Determine the (X, Y) coordinate at the center of the cell enclosing the given text.  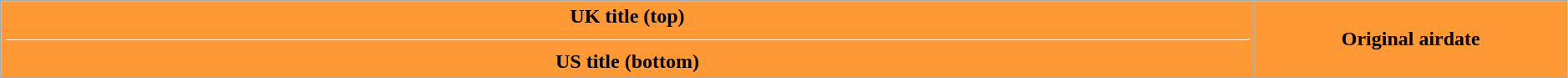
UK title (top) US title (bottom) (627, 39)
Original airdate (1410, 39)
